Capture the cell that displays the provided text and extract its (x, y) central coordinate. 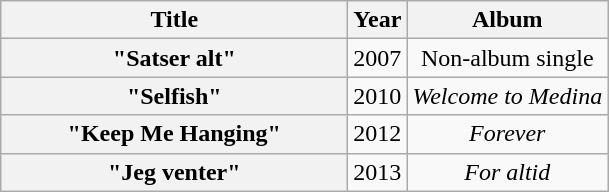
2013 (378, 172)
For altid (508, 172)
"Selfish" (174, 96)
Non-album single (508, 58)
Album (508, 20)
Forever (508, 134)
2007 (378, 58)
2010 (378, 96)
"Jeg venter" (174, 172)
Year (378, 20)
"Keep Me Hanging" (174, 134)
2012 (378, 134)
"Satser alt" (174, 58)
Welcome to Medina (508, 96)
Title (174, 20)
